Return [x, y] of the center of cell containing provided text 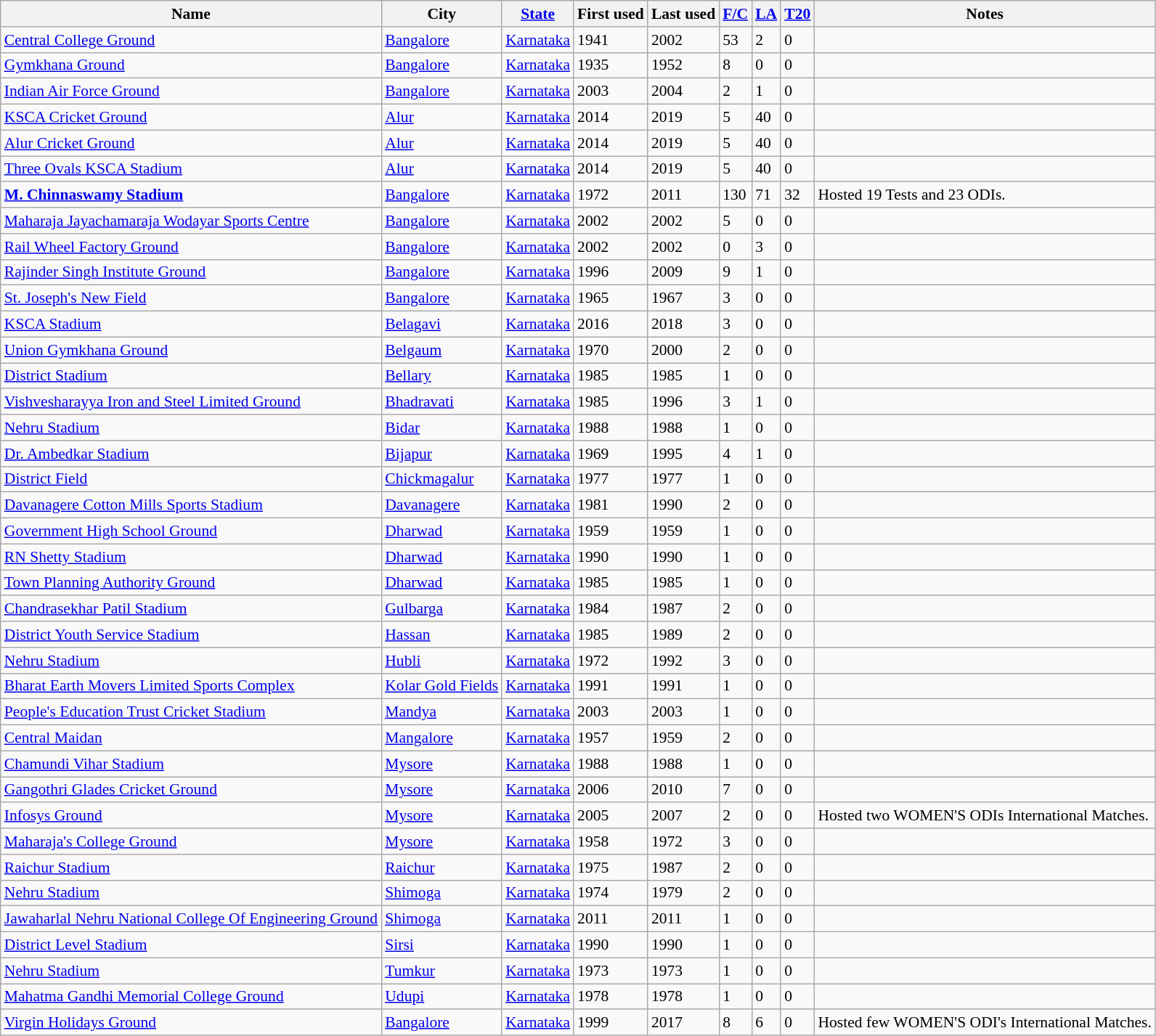
Bhadravati [441, 402]
1984 [611, 609]
State [537, 14]
53 [735, 40]
Belagavi [441, 325]
1981 [611, 505]
Maharaja's College Ground [191, 841]
2017 [683, 1023]
Udupi [441, 997]
1989 [683, 635]
Bellary [441, 376]
1941 [611, 40]
2018 [683, 325]
1952 [683, 65]
Hosted 19 Tests and 23 ODIs. [985, 195]
2007 [683, 816]
1992 [683, 661]
Hubli [441, 661]
M. Chinnaswamy Stadium [191, 195]
1974 [611, 893]
1975 [611, 868]
RN Shetty Stadium [191, 557]
32 [797, 195]
Bijapur [441, 454]
Indian Air Force Ground [191, 91]
Central Maidan [191, 738]
1999 [611, 1023]
Sirsi [441, 945]
1995 [683, 454]
1970 [611, 350]
Chamundi Vihar Stadium [191, 764]
1935 [611, 65]
LA [766, 14]
Alur Cricket Ground [191, 143]
Dr. Ambedkar Stadium [191, 454]
District Stadium [191, 376]
Mahatma Gandhi Memorial College Ground [191, 997]
Gymkhana Ground [191, 65]
1958 [611, 841]
Hosted two WOMEN'S ODIs International Matches. [985, 816]
2009 [683, 272]
KSCA Cricket Ground [191, 118]
District Level Stadium [191, 945]
Jawaharlal Nehru National College Of Engineering Ground [191, 919]
Gangothri Glades Cricket Ground [191, 790]
Chickmagalur [441, 479]
2005 [611, 816]
Bidar [441, 428]
71 [766, 195]
7 [735, 790]
Government High School Ground [191, 531]
4 [735, 454]
Raichur [441, 868]
2004 [683, 91]
Virgin Holidays Ground [191, 1023]
Rajinder Singh Institute Ground [191, 272]
District Youth Service Stadium [191, 635]
Chandrasekhar Patil Stadium [191, 609]
People's Education Trust Cricket Stadium [191, 712]
1979 [683, 893]
St. Joseph's New Field [191, 298]
T20 [797, 14]
2010 [683, 790]
1957 [611, 738]
Raichur Stadium [191, 868]
Three Ovals KSCA Stadium [191, 169]
Vishvesharayya Iron and Steel Limited Ground [191, 402]
Tumkur [441, 971]
Rail Wheel Factory Ground [191, 247]
Notes [985, 14]
Central College Ground [191, 40]
Maharaja Jayachamaraja Wodayar Sports Centre [191, 221]
Mangalore [441, 738]
1969 [611, 454]
Town Planning Authority Ground [191, 583]
Infosys Ground [191, 816]
2006 [611, 790]
District Field [191, 479]
Gulbarga [441, 609]
Union Gymkhana Ground [191, 350]
Davanagere [441, 505]
Belgaum [441, 350]
KSCA Stadium [191, 325]
2016 [611, 325]
Hassan [441, 635]
1967 [683, 298]
1965 [611, 298]
Mandya [441, 712]
9 [735, 272]
City [441, 14]
Name [191, 14]
Last used [683, 14]
2000 [683, 350]
Kolar Gold Fields [441, 686]
Bharat Earth Movers Limited Sports Complex [191, 686]
First used [611, 14]
F/C [735, 14]
Davanagere Cotton Mills Sports Stadium [191, 505]
6 [766, 1023]
Hosted few WOMEN'S ODI's International Matches. [985, 1023]
130 [735, 195]
